Capture the cell that displays the provided text and extract its (x, y) central coordinate. 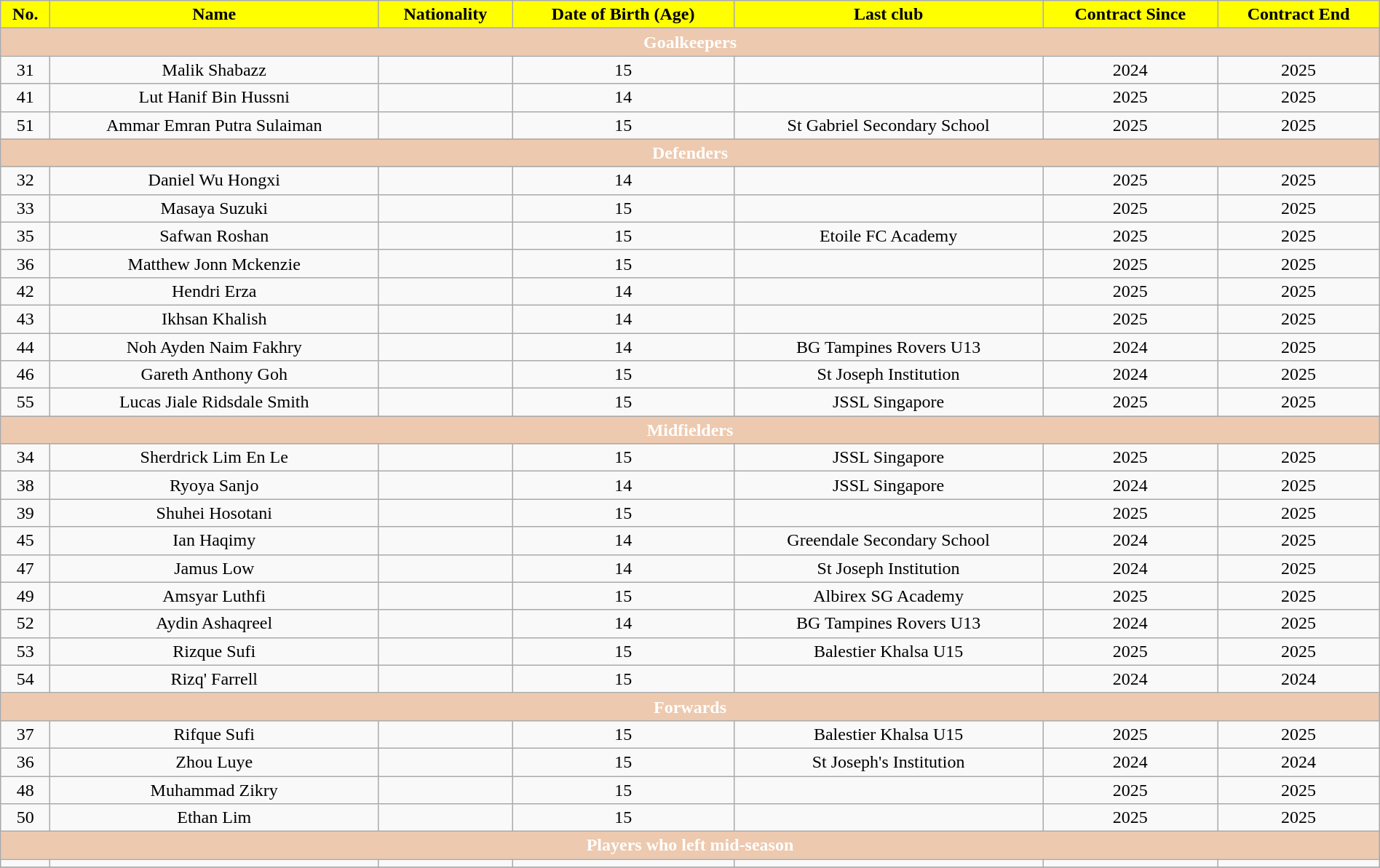
Contract Since (1130, 15)
Rizq' Farrell (214, 679)
42 (25, 291)
Sherdrick Lim En Le (214, 458)
Rifque Sufi (214, 734)
31 (25, 70)
Amsyar Luthfi (214, 596)
Ryoya Sanjo (214, 485)
St Gabriel Secondary School (888, 125)
44 (25, 347)
Aydin Ashaqreel (214, 624)
38 (25, 485)
Nationality (445, 15)
35 (25, 236)
Lucas Jiale Ridsdale Smith (214, 402)
Daniel Wu Hongxi (214, 180)
51 (25, 125)
No. (25, 15)
54 (25, 679)
Etoile FC Academy (888, 236)
St Joseph's Institution (888, 762)
Defenders (690, 153)
Matthew Jonn Mckenzie (214, 263)
53 (25, 651)
Ian Haqimy (214, 541)
Contract End (1298, 15)
Albirex SG Academy (888, 596)
Players who left mid-season (690, 845)
Hendri Erza (214, 291)
Ethan Lim (214, 818)
48 (25, 789)
Lut Hanif Bin Hussni (214, 97)
Zhou Luye (214, 762)
Masaya Suzuki (214, 208)
Malik Shabazz (214, 70)
Last club (888, 15)
43 (25, 319)
52 (25, 624)
Goalkeepers (690, 42)
55 (25, 402)
34 (25, 458)
Forwards (690, 706)
Ikhsan Khalish (214, 319)
Noh Ayden Naim Fakhry (214, 347)
Jamus Low (214, 568)
Rizque Sufi (214, 651)
Muhammad Zikry (214, 789)
41 (25, 97)
45 (25, 541)
Shuhei Hosotani (214, 513)
37 (25, 734)
Gareth Anthony Goh (214, 375)
33 (25, 208)
39 (25, 513)
Date of Birth (Age) (623, 15)
49 (25, 596)
32 (25, 180)
47 (25, 568)
Ammar Emran Putra Sulaiman (214, 125)
Name (214, 15)
46 (25, 375)
Safwan Roshan (214, 236)
Greendale Secondary School (888, 541)
50 (25, 818)
Midfielders (690, 430)
